Output the [x, y] coordinate of the center of the cell containing the given text.  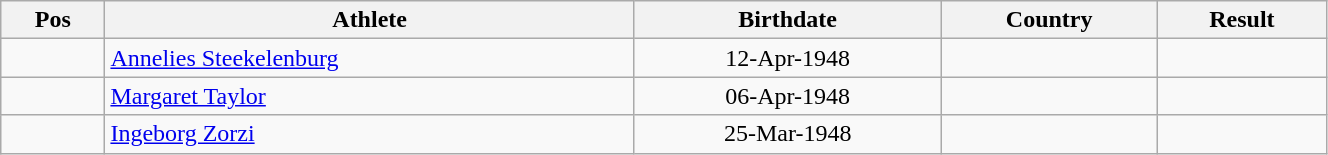
Pos [53, 20]
12-Apr-1948 [788, 58]
Margaret Taylor [370, 96]
Annelies Steekelenburg [370, 58]
25-Mar-1948 [788, 134]
Country [1049, 20]
06-Apr-1948 [788, 96]
Result [1242, 20]
Athlete [370, 20]
Ingeborg Zorzi [370, 134]
Birthdate [788, 20]
